Output the (X, Y) coordinate of the center of the cell containing the given text.  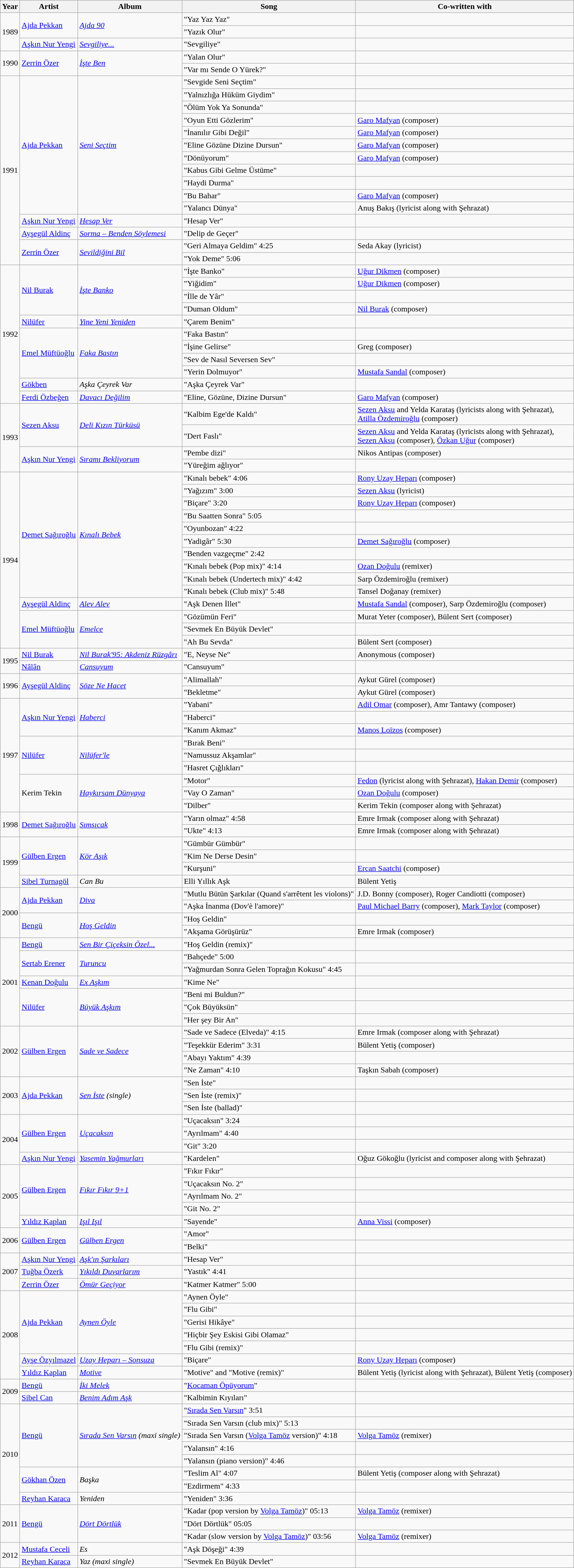
Yine Yeni Yeniden (130, 321)
Album (130, 7)
"Abayı Yaktım" 4:39 (269, 1058)
2001 (10, 982)
"Yaz Yaz Yaz" (269, 19)
"Bu Saatten Sonra" 5:05 (269, 516)
"Faka Bastın" (269, 334)
Motive (130, 1372)
"Kınalı bebek (Pop mix)" 4:14 (269, 566)
Bülent Yetiş (composer) (465, 1045)
"Biçare" 3:20 (269, 503)
Emre Irmak (composer) (465, 931)
Sezen Aksu (49, 425)
Ferdi Özbeğen (49, 397)
Sevgiliye... (130, 44)
"Hoş Geldin" (269, 919)
"Teşekkür Ederim" 3:31 (269, 1045)
"Yastık" 4:41 (269, 1272)
"Yadigâr" 5:30 (269, 541)
"Flu Gibi" (269, 1309)
Year (10, 7)
Anonymous (composer) (465, 654)
Artist (49, 7)
"Eline, Gözüne, Dizine Dursun" (269, 397)
2006 (10, 1240)
2002 (10, 1051)
Emelce (130, 629)
Diva (130, 900)
Başka (130, 1480)
"Biçare" (269, 1360)
Co-written with (465, 7)
"Teslim Al" 4:07 (269, 1473)
Song (269, 7)
"Hasret Çığlıkları" (269, 768)
"Çarem Benim" (269, 321)
Turuncu (130, 963)
2011 (10, 1524)
"Amor" (269, 1234)
"Ezdirmem" 4:33 (269, 1486)
1995 (10, 661)
Sezen Aksu and Yelda Karataş (lyricists along with Şehrazat),Sezen Aksu (composer), Özkan Uğur (composer) (465, 436)
"Aşka Çeyrek Var" (269, 385)
"Sevgide Seni Seçtim" (269, 82)
Nâlân (49, 667)
"Dert Faslı" (269, 436)
"Duman Oldum" (269, 309)
"Flu Gibi (remix)" (269, 1347)
Kör Aşık (130, 856)
"İlle de Yâr" (269, 296)
Anna Vissi (composer) (465, 1221)
Bülent Yetiş (composer along with Şehrazat) (465, 1473)
"Yüreğim ağlıyor" (269, 465)
"Yerin Dolmuyor" (269, 372)
Ercan Saatchi (composer) (465, 869)
Söze Ne Hacet (130, 686)
"Akşama Görüşürüz" (269, 931)
Sibel Turnagöl (49, 881)
Elli Yıllık Aşk (269, 881)
"Sade ve Sadece (Elveda)" 4:15 (269, 1032)
1992 (10, 334)
"Sevgiliye" (269, 44)
Mustafa Ceceli (49, 1549)
Gökhan Özen (49, 1480)
"Bırak Beni" (269, 742)
1993 (10, 438)
Sade ve Sadece (130, 1051)
Kerim Tekin (composer along with Şehrazat) (465, 806)
Sevildiğini Bil (130, 252)
"Beni mi Buldun?" (269, 995)
"İşine Gelirse" (269, 347)
Işıl Işıl (130, 1221)
Sıramı Bekliyorum (130, 459)
Seda Akay (lyricist) (465, 246)
Fedon (lyricist along with Şehrazat), Hakan Demir (composer) (465, 780)
"Hiçbir Şey Eskisi Gibi Olamaz" (269, 1335)
"Sayende" (269, 1221)
"Vay O Zaman" (269, 793)
Sorma – Benden Söylemesi (130, 233)
Ayşe Özyılmazel (49, 1360)
"Sırada Sen Varsın (Volga Tamöz version)" 4:18 (269, 1436)
2010 (10, 1454)
1994 (10, 560)
Uzay Heparı – Sonsuza (130, 1360)
Nikos Antipas (composer) (465, 453)
"Kalbimin Kıyıları" (269, 1398)
"Benden vazgeçme" 2:42 (269, 553)
"Ayrılmam No. 2" (269, 1196)
"Kınalı bebek (Club mix)" 5:48 (269, 592)
Cansuyum (130, 667)
2000 (10, 913)
Sertab Erener (49, 963)
"Ukte" 4:13 (269, 831)
Taşkın Sabah (composer) (465, 1070)
Hesap Ver (130, 221)
"Kanım Akmaz" (269, 730)
Faka Bastın (130, 353)
2008 (10, 1335)
"Motor" (269, 780)
Fıkır Fıkır 9+1 (130, 1190)
"Sırada Sen Varsın (club mix)" 5:13 (269, 1423)
Dört Dörtlük (130, 1524)
"Geri Almaya Geldim" 4:25 (269, 246)
"Kim Ne Derse Desin" (269, 856)
Adil Omar (composer), Amr Tantawy (composer) (465, 705)
1990 (10, 63)
"Kalbim Ege'de Kaldı" (269, 414)
Anuş Bakış (lyricist along with Şehrazat) (465, 208)
"Uçacaksın No. 2" (269, 1183)
Sezen Aksu (lyricist) (465, 491)
Yaz (maxi single) (130, 1561)
Kınalı Bebek (130, 535)
"Kurşuni" (269, 869)
"Gerisi Hikâye" (269, 1322)
"Bu Bahar" (269, 196)
Nilüfer'le (130, 755)
"Yalansın" 4:16 (269, 1448)
"Kınalı bebek" 4:06 (269, 478)
"Haydi Durma" (269, 183)
"Bahçede" 5:00 (269, 957)
Yıkıldı Duvarlarım (130, 1272)
"Fıkır Fıkır" (269, 1171)
"Uçacaksın" 3:24 (269, 1120)
Bülent Sert (composer) (465, 642)
Can Bu (130, 881)
Nil Burak (composer) (465, 309)
Manos Loïzos (composer) (465, 730)
"Git No. 2" (269, 1209)
1991 (10, 170)
"Dilber" (269, 806)
"Yağızım" 3:00 (269, 491)
"Yalancı Dünya" (269, 208)
Sibel Can (49, 1398)
"Oyun Etti Gözlerim" (269, 120)
"Katmer Katmer" 5:00 (269, 1284)
Tansel Doğanay (remixer) (465, 592)
Mustafa Sandal (composer) (465, 372)
"Gözümün Feri" (269, 617)
Oğuz Gökoğlu (lyricist and composer along with Şehrazat) (465, 1158)
Uçacaksın (130, 1133)
"Yeniden" 3:36 (269, 1498)
1999 (10, 862)
İşte Ben (130, 63)
Haberci (130, 717)
Benim Adım Aşk (130, 1398)
"Aşka İnanma (Dov'è l'amore)" (269, 906)
"Her şey Bir An" (269, 1020)
"Eline Gözüne Dizine Dursun" (269, 145)
"Sen İste (remix)" (269, 1095)
2005 (10, 1196)
Büyük Aşkım (130, 1007)
2004 (10, 1139)
Es (130, 1549)
"Mutlu Bütün Şarkılar (Quand s'arrêtent les violons)" (269, 894)
Sen İste (single) (130, 1095)
"Çok Büyüksün" (269, 1007)
"Kadar (slow version by Volga Tamöz)" 03:56 (269, 1536)
İşte Banko (130, 290)
"Oyunbozan" 4:22 (269, 528)
Tuğba Özerk (49, 1272)
Bülent Yetiş (465, 881)
"Yağmurdan Sonra Gelen Toprağın Kokusu" 4:45 (269, 969)
"Delip de Geçer" (269, 233)
"E, Neyse Ne" (269, 654)
"Aynen Öyle" (269, 1297)
"Yalan Olur" (269, 57)
Davacı Değilim (130, 397)
"Cansuyum" (269, 667)
"Kocaman Öpüyorum" (269, 1385)
Sımsıcak (130, 825)
İki Melek (130, 1385)
"Dört Dörtlük" 05:05 (269, 1524)
1996 (10, 686)
"Sen İste" (269, 1083)
"Kabus Gibi Gelme Üstüme" (269, 170)
1997 (10, 755)
"Kadar (pop version by Volga Tamöz)" 05:13 (269, 1511)
Yasemin Yağmurları (130, 1158)
"Belki" (269, 1247)
Ozan Doğulu (remixer) (465, 566)
"Git" 3:20 (269, 1146)
"Ne Zaman" 4:10 (269, 1070)
Sen Bir Çiçeksin Özel... (130, 944)
Kenan Doğulu (49, 982)
"Haberci" (269, 717)
Alev Alev (130, 604)
"Yalansın (piano version)" 4:46 (269, 1461)
"Yok Deme" 5:06 (269, 259)
"Aşk Denen İllet" (269, 604)
"Pembe dizi" (269, 453)
Sarp Özdemiroğlu (remixer) (465, 579)
"Sev de Nasıl Seversen Sev" (269, 359)
1989 (10, 32)
Sezen Aksu and Yelda Karataş (lyricists along with Şehrazat),Atilla Özdemiroğlu (composer) (465, 414)
"Var mı Sende O Yürek?" (269, 70)
Mustafa Sandal (composer), Sarp Özdemiroğlu (composer) (465, 604)
Gökben (49, 385)
Seni Seçtim (130, 145)
"Yiğidim" (269, 284)
"Bekletme" (269, 692)
"İşte Banko" (269, 271)
Bülent Yetiş (lyricist along with Şehrazat), Bülent Yetiş (composer) (465, 1372)
"Ayrılmam" 4:40 (269, 1133)
Ex Aşkım (130, 982)
"Motive" and "Motive (remix)" (269, 1372)
Aşka Çeyrek Var (130, 385)
1998 (10, 825)
Ajda 90 (130, 25)
Paul Michael Barry (composer), Mark Taylor (composer) (465, 906)
2009 (10, 1392)
2007 (10, 1272)
"İnanılır Gibi Değil" (269, 132)
Sırada Sen Varsın (maxi single) (130, 1436)
"Hoş Geldin (remix)" (269, 944)
Hoş Geldin (130, 925)
Demet Sağıroğlu (composer) (465, 541)
"Gümbür Gümbür" (269, 843)
Haykırsam Dünyaya (130, 793)
"Yarın olmaz" 4:58 (269, 818)
Kerim Tekin (49, 793)
"Ah Bu Sevda" (269, 642)
J.D. Bonny (composer), Roger Candiotti (composer) (465, 894)
"Aşk Döşeği" 4:39 (269, 1549)
Ozan Doğulu (composer) (465, 793)
"Kime Ne" (269, 982)
"Sırada Sen Varsın" 3:51 (269, 1410)
"Sen İste (ballad)" (269, 1108)
"Ölüm Yok Ya Sonunda" (269, 107)
"Alimallah" (269, 680)
"Yazık Olur" (269, 32)
"Namussuz Akşamlar" (269, 755)
"Yabani" (269, 705)
Murat Yeter (composer), Bülent Sert (composer) (465, 617)
Greg (composer) (465, 347)
2003 (10, 1095)
Deli Kızın Türküsü (130, 425)
"Yalnızlığa Hüküm Giydim" (269, 95)
Nil Burak'95: Akdeniz Rüzgârı (130, 654)
"Dönüyorum" (269, 158)
"Kınalı bebek (Undertech mix)" 4:42 (269, 579)
"Kardelen" (269, 1158)
Ömür Geçiyor (130, 1284)
Aşk'ın Şarkıları (130, 1259)
Yeniden (130, 1498)
2012 (10, 1555)
Aynen Öyle (130, 1322)
